Locate the cell with the specified text and output its [X, Y] center coordinate. 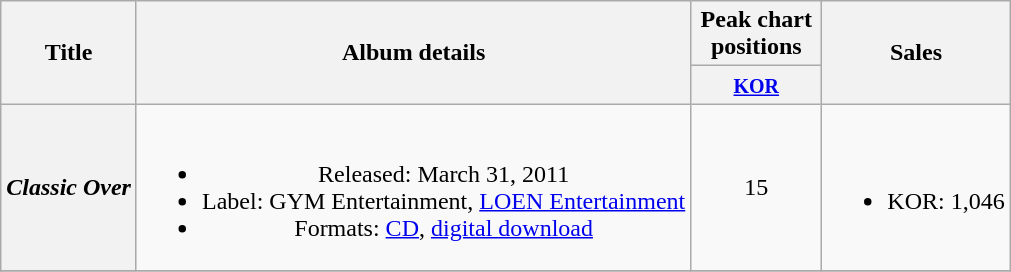
KOR: 1,046 [916, 188]
Peak chart positions [756, 34]
Classic Over [69, 188]
Album details [413, 52]
Title [69, 52]
KOR [756, 85]
Sales [916, 52]
15 [756, 188]
Released: March 31, 2011Label: GYM Entertainment, LOEN EntertainmentFormats: CD, digital download [413, 188]
